Identify which cell holds the provided text, then report its [x, y] central coordinate. 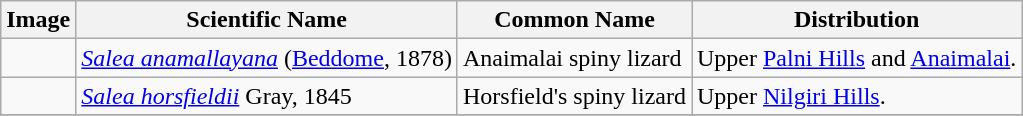
Common Name [574, 20]
Upper Palni Hills and Anaimalai. [857, 58]
Distribution [857, 20]
Image [38, 20]
Salea anamallayana (Beddome, 1878) [267, 58]
Upper Nilgiri Hills. [857, 96]
Horsfield's spiny lizard [574, 96]
Anaimalai spiny lizard [574, 58]
Scientific Name [267, 20]
Salea horsfieldii Gray, 1845 [267, 96]
